Detect which cell encompasses the target text, then output its [x, y] center coordinate. 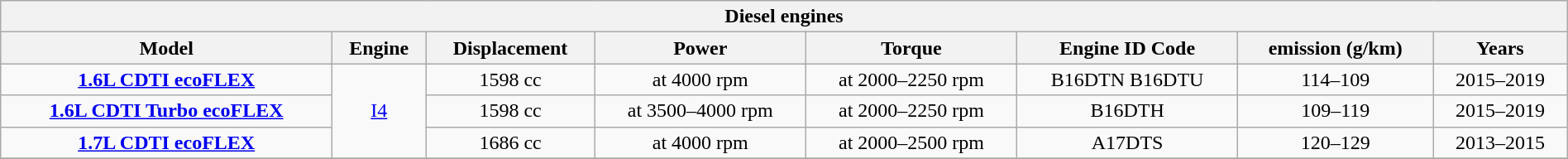
Diesel engines [784, 17]
Torque [911, 48]
A17DTS [1128, 142]
1.6L CDTI Turbo ecoFLEX [167, 111]
2013–2015 [1500, 142]
Displacement [510, 48]
at 3500–4000 rpm [700, 111]
1.6L CDTI ecoFLEX [167, 79]
I4 [379, 111]
114–109 [1336, 79]
Engine ID Code [1128, 48]
Model [167, 48]
Years [1500, 48]
at 2000–2500 rpm [911, 142]
B16DTN B16DTU [1128, 79]
Engine [379, 48]
Power [700, 48]
1.7L CDTI ecoFLEX [167, 142]
109–119 [1336, 111]
B16DTH [1128, 111]
1686 cc [510, 142]
120–129 [1336, 142]
emission (g/km) [1336, 48]
